Determine the (x, y) coordinate at the center of the cell enclosing the given text.  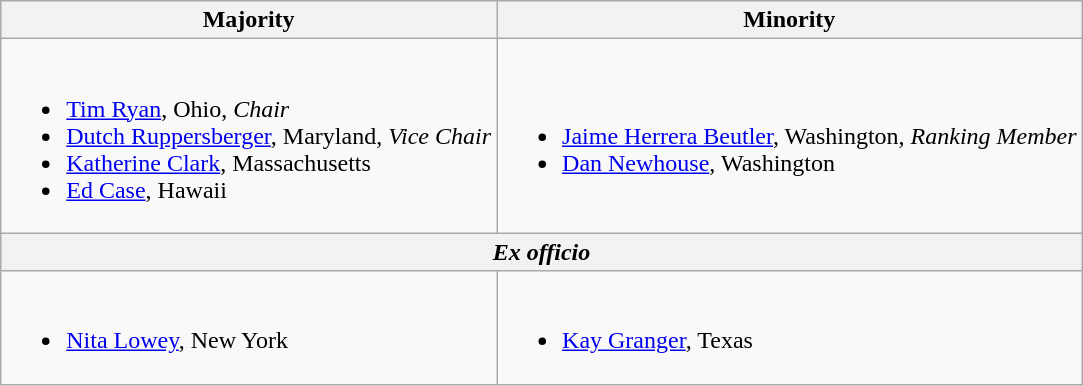
Nita Lowey, New York (249, 328)
Tim Ryan, Ohio, ChairDutch Ruppersberger, Maryland, Vice ChairKatherine Clark, MassachusettsEd Case, Hawaii (249, 136)
Jaime Herrera Beutler, Washington, Ranking MemberDan Newhouse, Washington (790, 136)
Minority (790, 20)
Majority (249, 20)
Ex officio (542, 252)
Kay Granger, Texas (790, 328)
